Locate the cell with the specified text and output its (X, Y) center coordinate. 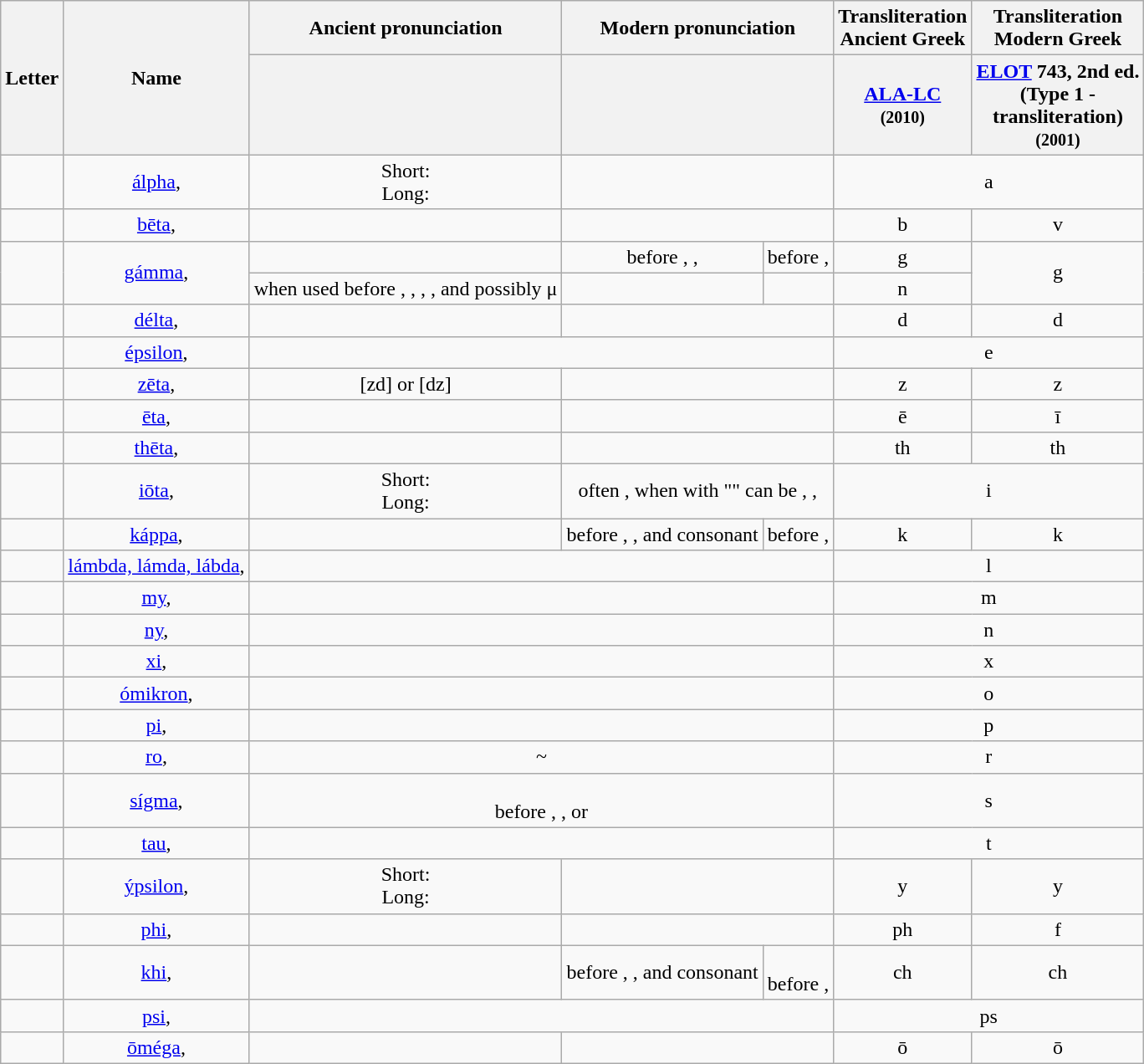
lámbda, lámda, lábda, (156, 566)
xi, (156, 662)
Letter (32, 78)
pi, (156, 725)
psi, (156, 1015)
sígma, (156, 800)
ro, (156, 757)
l (988, 566)
TransliterationModern Greek (1058, 28)
~ (542, 757)
thēta, (156, 448)
Name (156, 78)
b (903, 225)
before , , (662, 257)
ýpsilon, (156, 887)
e (988, 352)
ny, (156, 630)
o (988, 693)
f (1058, 929)
ELOT 743, 2nd ed.(Type 1 -transliteration)(2001) (1058, 105)
gámma, (156, 273)
ēta, (156, 416)
bēta, (156, 225)
álpha, (156, 182)
m (988, 598)
s (988, 800)
phi, (156, 929)
t (988, 843)
káppa, (156, 535)
zēta, (156, 384)
p (988, 725)
r (988, 757)
[zd] or [dz] (406, 384)
tau, (156, 843)
when used before , , , , and possibly μ (406, 289)
x (988, 662)
ph (903, 929)
khi, (156, 972)
Ancient pronunciation (406, 28)
ps (988, 1015)
ī (1058, 416)
ómikron, (156, 693)
ōméga, (156, 1047)
iōta, (156, 490)
ALA-LC(2010) (903, 105)
my, (156, 598)
délta, (156, 320)
before , , or (542, 800)
i (988, 490)
épsilon, (156, 352)
Modern pronunciation (697, 28)
TransliterationAncient Greek (903, 28)
v (1058, 225)
ē (903, 416)
often , when with "" can be , , (697, 490)
a (988, 182)
